Return the (x, y) coordinate for the center point of the cell that contains the specified text.  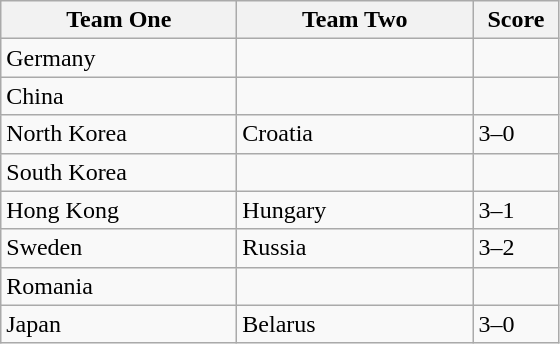
Croatia (355, 134)
China (119, 96)
3–1 (516, 210)
Hong Kong (119, 210)
Romania (119, 286)
Hungary (355, 210)
Belarus (355, 324)
South Korea (119, 172)
Team Two (355, 20)
Team One (119, 20)
Sweden (119, 248)
Score (516, 20)
Germany (119, 58)
3–2 (516, 248)
Russia (355, 248)
North Korea (119, 134)
Japan (119, 324)
